Return [x, y] of the center of cell containing provided text 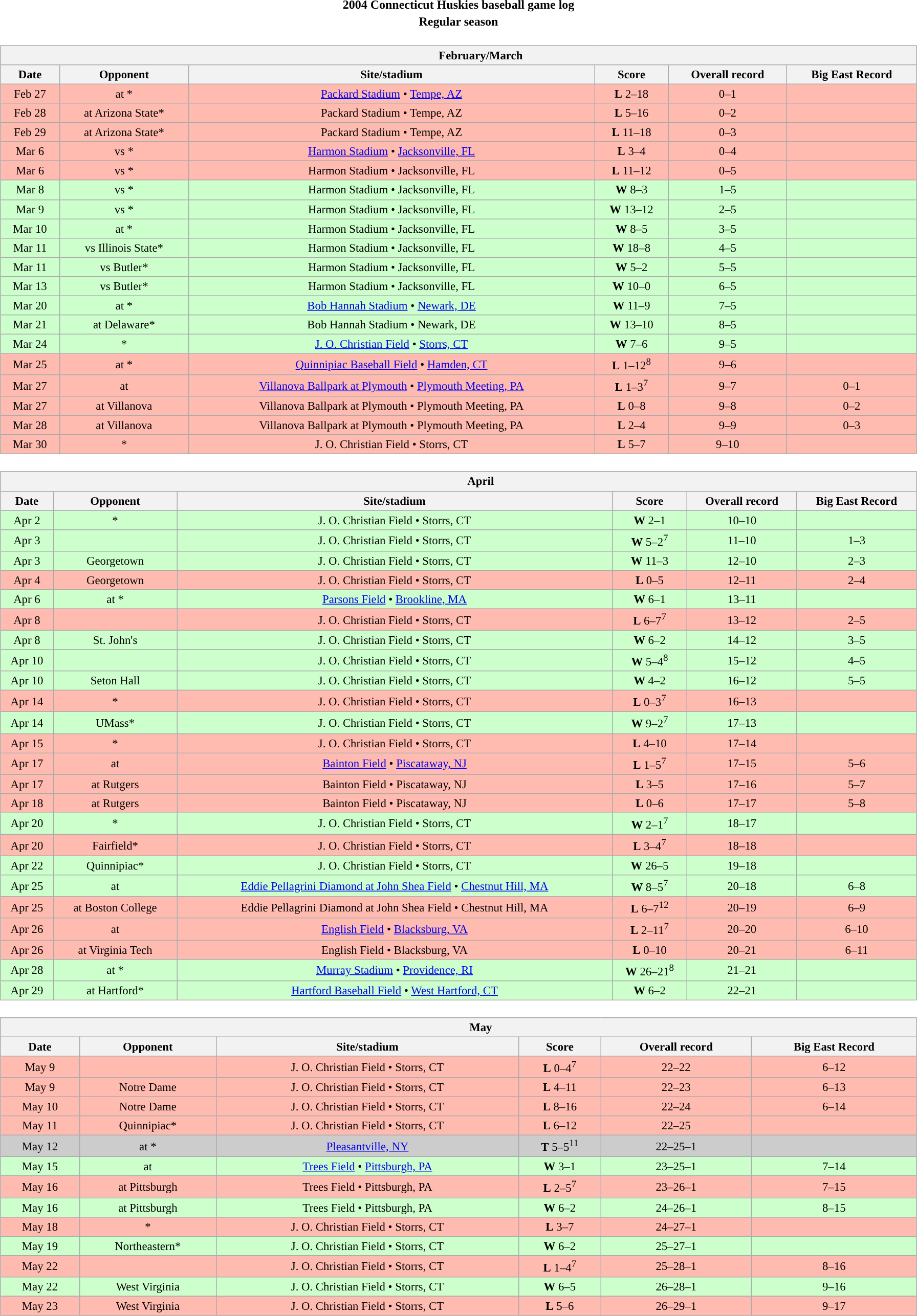
L 2–57 [560, 1187]
May 11 [40, 1126]
16–12 [742, 681]
21–21 [742, 970]
W 9–27 [650, 723]
14–12 [742, 640]
W 5–2 [631, 267]
15–12 [742, 660]
Feb 29 [30, 132]
1–3 [857, 540]
17–14 [742, 743]
at Delaware* [124, 325]
17–16 [742, 784]
9–5 [728, 344]
5–6 [857, 764]
L 0–5 [650, 580]
L 2–4 [631, 426]
26–28–1 [676, 1287]
May 19 [40, 1246]
9–10 [728, 444]
Apr 22 [27, 865]
25–27–1 [676, 1246]
0–4 [728, 151]
L 3–5 [650, 784]
18–17 [742, 823]
0–5 [728, 171]
20–18 [742, 886]
20–19 [742, 907]
at Hartford* [115, 990]
Feb 28 [30, 113]
9–8 [728, 406]
6–9 [857, 907]
9–16 [834, 1287]
Mar 10 [30, 229]
L 6–712 [650, 907]
Parsons Field • Brookline, MA [395, 599]
Apr 2 [27, 520]
Seton Hall [115, 681]
Mar 9 [30, 209]
L 3–4 [631, 151]
May 18 [40, 1226]
L 11–12 [631, 171]
5–8 [857, 803]
8–16 [834, 1266]
L 11–18 [631, 132]
Mar 30 [30, 444]
L 6–77 [650, 619]
22–24 [676, 1106]
April [458, 481]
7–14 [834, 1167]
23–25–1 [676, 1167]
W 26–5 [650, 865]
L 5–7 [631, 444]
W 3–1 [560, 1167]
W 8–5 [631, 229]
T 5–511 [560, 1146]
W 4–2 [650, 681]
6–12 [834, 1067]
May 15 [40, 1167]
18–18 [742, 845]
17–15 [742, 764]
16–13 [742, 701]
L 2–18 [631, 94]
1–5 [728, 190]
Apr 28 [27, 970]
9–9 [728, 426]
W 5–48 [650, 660]
L 0–8 [631, 406]
20–20 [742, 929]
24–27–1 [676, 1226]
25–28–1 [676, 1266]
May 12 [40, 1146]
Mar 20 [30, 305]
L 1–128 [631, 364]
6–5 [728, 286]
Apr 18 [27, 803]
22–25 [676, 1126]
Apr 4 [27, 580]
L 3–7 [560, 1226]
W 2–1 [650, 520]
20–21 [742, 950]
Apr 6 [27, 599]
vs Illinois State* [124, 248]
W 8–57 [650, 886]
L 1–57 [650, 764]
12–10 [742, 561]
Apr 29 [27, 990]
Mar 25 [30, 364]
Quinnipiac Baseball Field • Hamden, CT [391, 364]
L 4–10 [650, 743]
22–23 [676, 1087]
13–12 [742, 619]
2–4 [857, 580]
L 8–16 [560, 1106]
23–26–1 [676, 1187]
W 5–27 [650, 540]
6–14 [834, 1106]
UMass* [115, 723]
6–13 [834, 1087]
W 11–3 [650, 561]
8–15 [834, 1208]
8–5 [728, 325]
Mar 8 [30, 190]
W 11–9 [631, 305]
Hartford Baseball Field • West Hartford, CT [395, 990]
W 13–12 [631, 209]
W 6–1 [650, 599]
L 0–10 [650, 950]
Mar 13 [30, 286]
L 1–37 [631, 386]
9–7 [728, 386]
2–3 [857, 561]
10–10 [742, 520]
L 5–16 [631, 113]
9–17 [834, 1306]
February/March [458, 55]
19–18 [742, 865]
L 0–47 [560, 1067]
17–17 [742, 803]
5–7 [857, 784]
W 8–3 [631, 190]
Mar 28 [30, 426]
L 6–12 [560, 1126]
W 13–10 [631, 325]
Feb 27 [30, 94]
W 18–8 [631, 248]
9–6 [728, 364]
L 0–6 [650, 803]
W 7–6 [631, 344]
Pleasantville, NY [367, 1146]
May 23 [40, 1306]
Murray Stadium • Providence, RI [395, 970]
26–29–1 [676, 1306]
L 4–11 [560, 1087]
L 5–6 [560, 1306]
24–26–1 [676, 1208]
22–22 [676, 1067]
at Boston College [115, 907]
11–10 [742, 540]
17–13 [742, 723]
St. John's [115, 640]
Mar 21 [30, 325]
7–5 [728, 305]
13–11 [742, 599]
Mar 24 [30, 344]
Fairfield* [115, 845]
May 10 [40, 1106]
W 2–17 [650, 823]
May [458, 1027]
6–8 [857, 886]
Apr 15 [27, 743]
7–15 [834, 1187]
W 10–0 [631, 286]
22–25–1 [676, 1146]
L 0–37 [650, 701]
W 26–218 [650, 970]
L 3–47 [650, 845]
Northeastern* [147, 1246]
L 1–47 [560, 1266]
6–11 [857, 950]
L 2–117 [650, 929]
22–21 [742, 990]
W 6–5 [560, 1287]
6–10 [857, 929]
at Virginia Tech [115, 950]
12–11 [742, 580]
